Search for the cell housing the specified text and yield its [x, y] center coordinate. 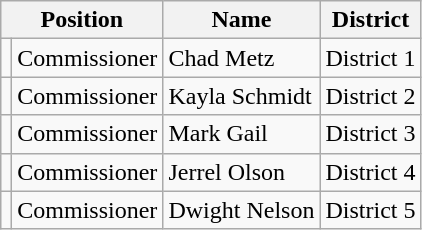
District 4 [370, 172]
Jerrel Olson [242, 172]
District 2 [370, 96]
Name [242, 20]
District 3 [370, 134]
Position [82, 20]
Dwight Nelson [242, 210]
District 1 [370, 58]
District 5 [370, 210]
District [370, 20]
Chad Metz [242, 58]
Mark Gail [242, 134]
Kayla Schmidt [242, 96]
